Return the (X, Y) coordinate for the center point of the cell that contains the specified text.  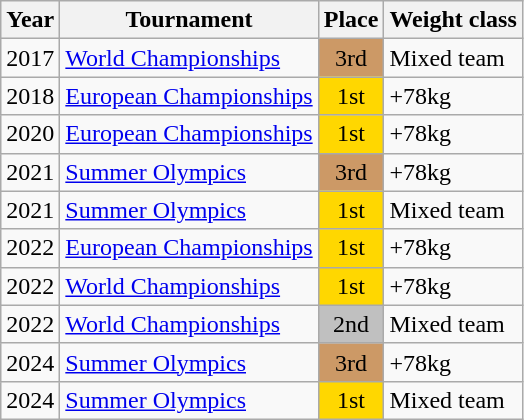
Place (351, 20)
2018 (30, 96)
2017 (30, 58)
2020 (30, 134)
Tournament (189, 20)
Weight class (453, 20)
Year (30, 20)
2nd (351, 324)
